Determine the [X, Y] coordinate at the center of the cell enclosing the given text.  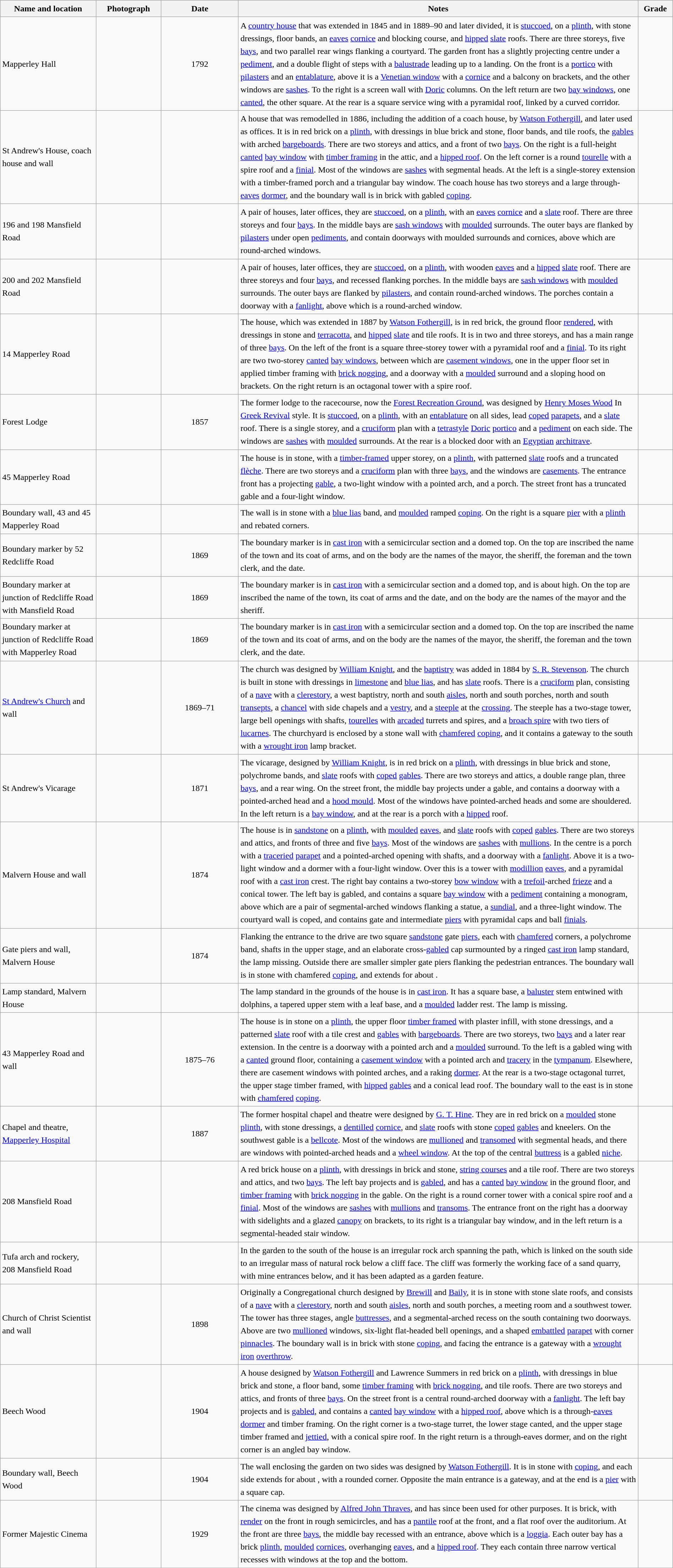
Boundary marker by 52 Redcliffe Road [48, 555]
43 Mapperley Road and wall [48, 1059]
Chapel and theatre,Mapperley Hospital [48, 1134]
1929 [200, 1534]
Boundary wall, Beech Wood [48, 1479]
200 and 202 Mansfield Road [48, 286]
196 and 198 Mansfield Road [48, 231]
Boundary wall, 43 and 45 Mapperley Road [48, 519]
Former Majestic Cinema [48, 1534]
Church of Christ Scientist and wall [48, 1324]
Beech Wood [48, 1411]
1792 [200, 64]
Boundary marker at junction of Redcliffe Road with Mansfield Road [48, 597]
The wall is in stone with a blue lias band, and moulded ramped coping. On the right is a square pier with a plinth and rebated corners. [438, 519]
1871 [200, 788]
Gate piers and wall, Malvern House [48, 956]
Mapperley Hall [48, 64]
1887 [200, 1134]
1898 [200, 1324]
Tufa arch and rockery,208 Mansfield Road [48, 1263]
Photograph [128, 9]
Malvern House and wall [48, 875]
Boundary marker at junction of Redcliffe Road with Mapperley Road [48, 640]
Forest Lodge [48, 422]
45 Mapperley Road [48, 477]
St Andrew's Vicarage [48, 788]
1869–71 [200, 708]
Grade [655, 9]
1857 [200, 422]
208 Mansfield Road [48, 1201]
Date [200, 9]
Lamp standard, Malvern House [48, 998]
Notes [438, 9]
14 Mapperley Road [48, 354]
St Andrew's House, coach house and wall [48, 157]
Name and location [48, 9]
1875–76 [200, 1059]
St Andrew's Church and wall [48, 708]
